Capture the cell that displays the provided text and extract its [X, Y] central coordinate. 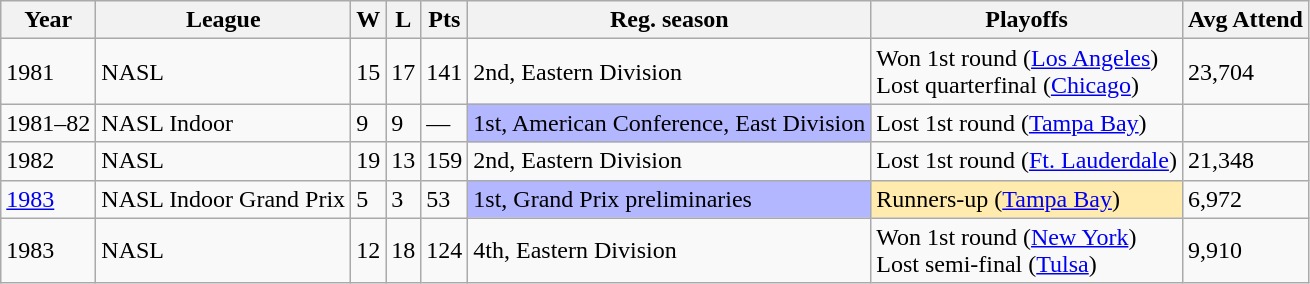
1981 [48, 72]
53 [444, 199]
Avg Attend [1245, 20]
1982 [48, 161]
21,348 [1245, 161]
NASL Indoor Grand Prix [224, 199]
19 [368, 161]
6,972 [1245, 199]
13 [404, 161]
12 [368, 250]
NASL Indoor [224, 123]
5 [368, 199]
9,910 [1245, 250]
1981–82 [48, 123]
Playoffs [1027, 20]
15 [368, 72]
124 [444, 250]
1st, Grand Prix preliminaries [670, 199]
159 [444, 161]
Won 1st round (New York)Lost semi-final (Tulsa) [1027, 250]
Lost 1st round (Tampa Bay) [1027, 123]
— [444, 123]
3 [404, 199]
1st, American Conference, East Division [670, 123]
Lost 1st round (Ft. Lauderdale) [1027, 161]
Won 1st round (Los Angeles)Lost quarterfinal (Chicago) [1027, 72]
Pts [444, 20]
Year [48, 20]
4th, Eastern Division [670, 250]
Runners-up (Tampa Bay) [1027, 199]
League [224, 20]
L [404, 20]
Reg. season [670, 20]
17 [404, 72]
23,704 [1245, 72]
18 [404, 250]
W [368, 20]
141 [444, 72]
